Scan for the cell matching the given text and deliver its [x, y] coordinate at center. 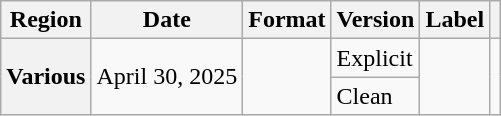
Label [455, 20]
Clean [376, 96]
Format [287, 20]
April 30, 2025 [167, 77]
Version [376, 20]
Date [167, 20]
Region [46, 20]
Explicit [376, 58]
Various [46, 77]
